Scan for the cell matching the given text and deliver its [x, y] coordinate at center. 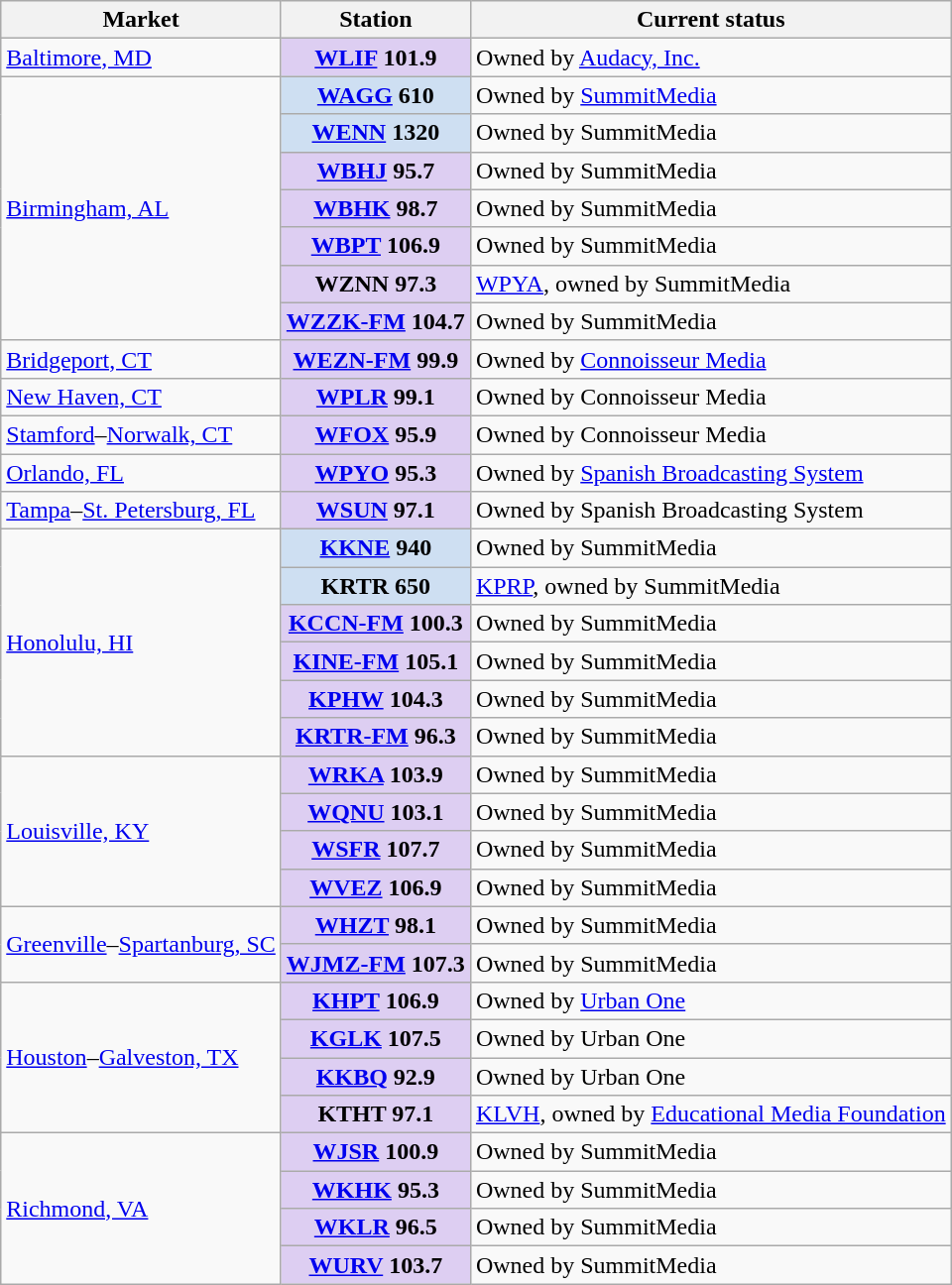
WKLR 96.5 [375, 1227]
WPYO 95.3 [375, 473]
Orlando, FL [141, 473]
WVEZ 106.9 [375, 887]
WRKA 103.9 [375, 774]
KINE-FM 105.1 [375, 661]
Houston–Galveston, TX [141, 1057]
WHZT 98.1 [375, 925]
WZNN 97.3 [375, 284]
Tampa–St. Petersburg, FL [141, 511]
Current status [710, 20]
WPYA, owned by SummitMedia [710, 284]
Owned by Audacy, Inc. [710, 58]
Honolulu, HI [141, 642]
WBHJ 95.7 [375, 171]
WPLR 99.1 [375, 397]
KGLK 107.5 [375, 1038]
KTHT 97.1 [375, 1114]
WSUN 97.1 [375, 511]
WZZK-FM 104.7 [375, 321]
WEZN-FM 99.9 [375, 359]
WSFR 107.7 [375, 850]
WLIF 101.9 [375, 58]
WKHK 95.3 [375, 1190]
Market [141, 20]
KRTR 650 [375, 586]
Stamford–Norwalk, CT [141, 434]
KCCN-FM 100.3 [375, 624]
Louisville, KY [141, 831]
WAGG 610 [375, 95]
WBHK 98.7 [375, 208]
KKBQ 92.9 [375, 1076]
WJSR 100.9 [375, 1152]
KPRP, owned by SummitMedia [710, 586]
WENN 1320 [375, 133]
KLVH, owned by Educational Media Foundation [710, 1114]
Baltimore, MD [141, 58]
Birmingham, AL [141, 208]
KKNE 940 [375, 548]
WBPT 106.9 [375, 246]
WJMZ-FM 107.3 [375, 963]
New Haven, CT [141, 397]
WFOX 95.9 [375, 434]
Station [375, 20]
Richmond, VA [141, 1209]
Greenville–Spartanburg, SC [141, 944]
Bridgeport, CT [141, 359]
KPHW 104.3 [375, 699]
WURV 103.7 [375, 1265]
KHPT 106.9 [375, 1000]
KRTR-FM 96.3 [375, 737]
WQNU 103.1 [375, 812]
